Return the (X, Y) coordinate for the center point of the cell that contains the specified text.  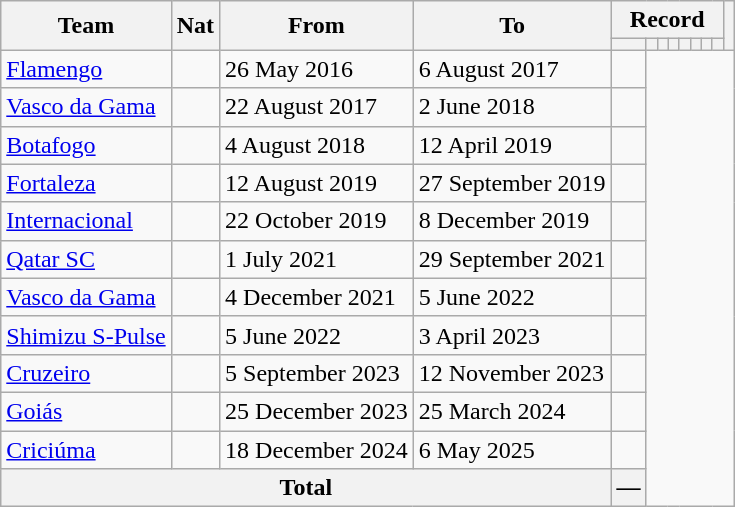
27 September 2019 (512, 183)
Nat (195, 26)
4 December 2021 (317, 297)
26 May 2016 (317, 69)
Qatar SC (86, 259)
Shimizu S-Pulse (86, 335)
Flamengo (86, 69)
5 September 2023 (317, 373)
12 August 2019 (317, 183)
Total (306, 488)
4 August 2018 (317, 145)
2 June 2018 (512, 107)
Criciúma (86, 449)
Record (667, 20)
— (628, 488)
To (512, 26)
Goiás (86, 411)
6 August 2017 (512, 69)
18 December 2024 (317, 449)
25 March 2024 (512, 411)
1 July 2021 (317, 259)
Botafogo (86, 145)
25 December 2023 (317, 411)
22 October 2019 (317, 221)
8 December 2019 (512, 221)
6 May 2025 (512, 449)
Fortaleza (86, 183)
22 August 2017 (317, 107)
29 September 2021 (512, 259)
From (317, 26)
12 April 2019 (512, 145)
Team (86, 26)
Internacional (86, 221)
12 November 2023 (512, 373)
3 April 2023 (512, 335)
Cruzeiro (86, 373)
